Detect which cell encompasses the target text, then output its (x, y) center coordinate. 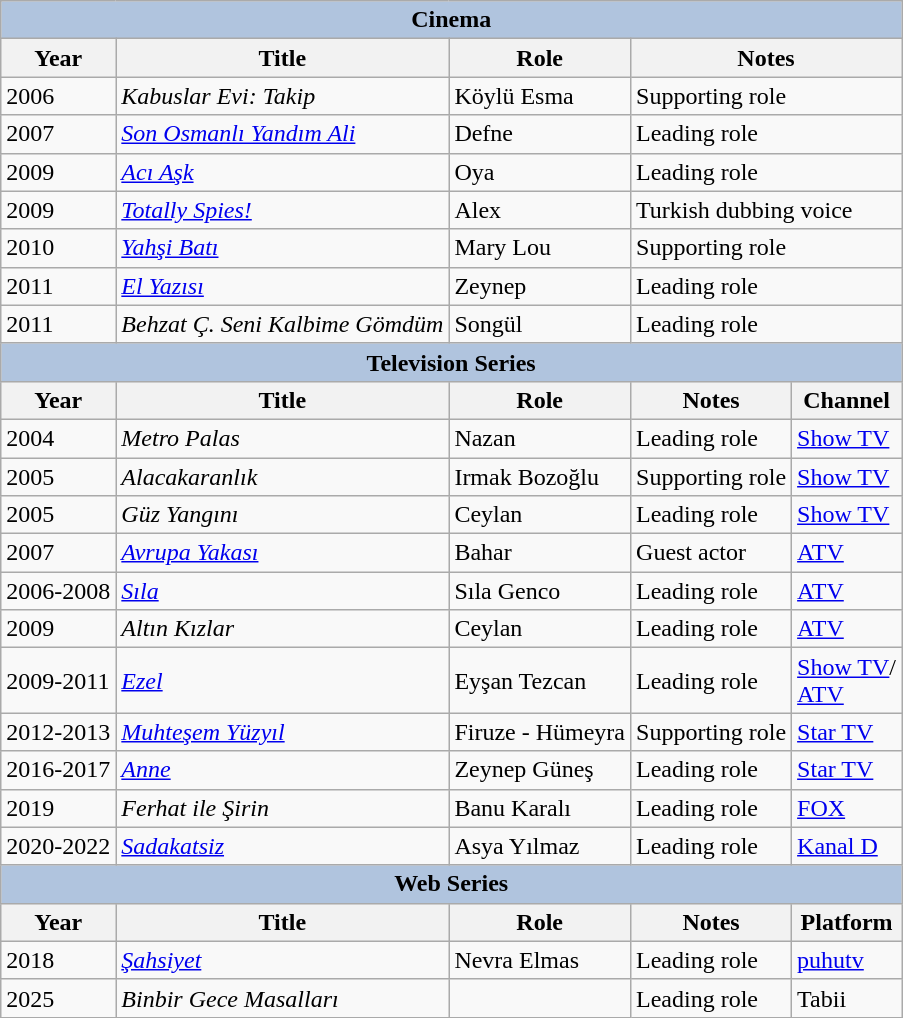
Songül (540, 324)
Sıla Genco (540, 591)
Zeynep (540, 286)
2019 (58, 808)
Tabii (847, 998)
Altın Kızlar (282, 629)
Son Osmanlı Yandım Ali (282, 134)
Binbir Gece Masalları (282, 998)
Ezel (282, 680)
Metro Palas (282, 438)
Platform (847, 922)
Anne (282, 770)
Muhteşem Yüzyıl (282, 732)
FOX (847, 808)
2020-2022 (58, 846)
El Yazısı (282, 286)
Cinema (452, 20)
Alex (540, 210)
2012-2013 (58, 732)
Avrupa Yakası (282, 553)
Guest actor (712, 553)
Mary Lou (540, 248)
Nevra Elmas (540, 960)
Acı Aşk (282, 172)
Behzat Ç. Seni Kalbime Gömdüm (282, 324)
Ferhat ile Şirin (282, 808)
Television Series (452, 362)
2025 (58, 998)
Oya (540, 172)
2016-2017 (58, 770)
Firuze - Hümeyra (540, 732)
Eyşan Tezcan (540, 680)
Bahar (540, 553)
Güz Yangını (282, 515)
Sıla (282, 591)
Kanal D (847, 846)
2009-2011 (58, 680)
Asya Yılmaz (540, 846)
Irmak Bozoğlu (540, 477)
Nazan (540, 438)
Banu Karalı (540, 808)
Zeynep Güneş (540, 770)
Kabuslar Evi: Takip (282, 96)
Köylü Esma (540, 96)
Channel (847, 400)
Yahşi Batı (282, 248)
Alacakaranlık (282, 477)
Web Series (452, 884)
2006 (58, 96)
Sadakatsiz (282, 846)
2004 (58, 438)
2018 (58, 960)
Defne (540, 134)
puhutv (847, 960)
Turkish dubbing voice (766, 210)
Şahsiyet (282, 960)
2010 (58, 248)
Totally Spies! (282, 210)
Show TV/ATV (847, 680)
2006-2008 (58, 591)
